Find where the given text appears and provide that cell's center as (X, Y) coordinate. 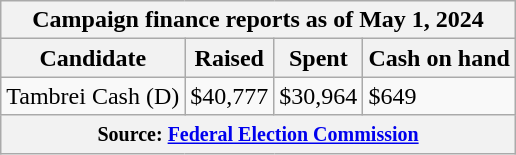
Spent (318, 58)
$40,777 (230, 96)
Campaign finance reports as of May 1, 2024 (258, 20)
Cash on hand (439, 58)
Source: Federal Election Commission (258, 134)
Tambrei Cash (D) (93, 96)
Raised (230, 58)
Candidate (93, 58)
$649 (439, 96)
$30,964 (318, 96)
